For the text-containing cell, return its midpoint in (X, Y) coordinate format. 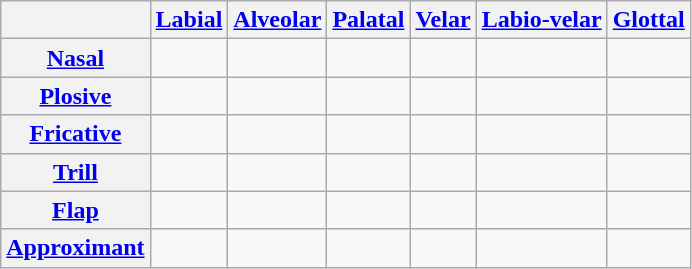
Plosive (76, 96)
Labial (189, 20)
Flap (76, 210)
Glottal (648, 20)
Alveolar (278, 20)
Trill (76, 172)
Velar (443, 20)
Approximant (76, 248)
Palatal (368, 20)
Labio-velar (542, 20)
Nasal (76, 58)
Fricative (76, 134)
